Output the (X, Y) coordinate of the center of the cell containing the given text.  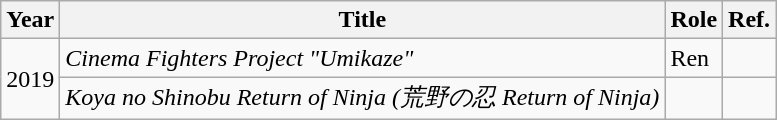
Role (694, 20)
Ren (694, 58)
Year (30, 20)
Cinema Fighters Project "Umikaze" (362, 58)
Koya no Shinobu Return of Ninja (荒野の忍 Return of Ninja) (362, 98)
Title (362, 20)
2019 (30, 80)
Ref. (750, 20)
